Scan for the cell matching the given text and deliver its [x, y] coordinate at center. 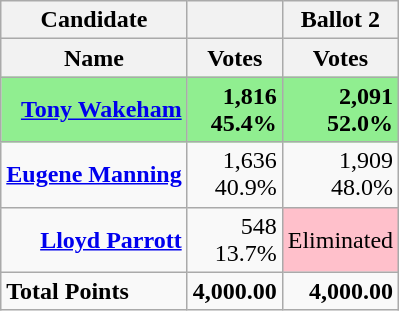
Eliminated [340, 240]
Lloyd Parrott [94, 240]
Total Points [94, 291]
Ballot 2 [340, 20]
1,90948.0% [340, 174]
Name [94, 58]
Eugene Manning [94, 174]
Candidate [94, 20]
1,63640.9% [234, 174]
54813.7% [234, 240]
2,09152.0% [340, 110]
Tony Wakeham [94, 110]
1,81645.4% [234, 110]
